From the cell containing the given text, extract its center point as [X, Y] coordinate. 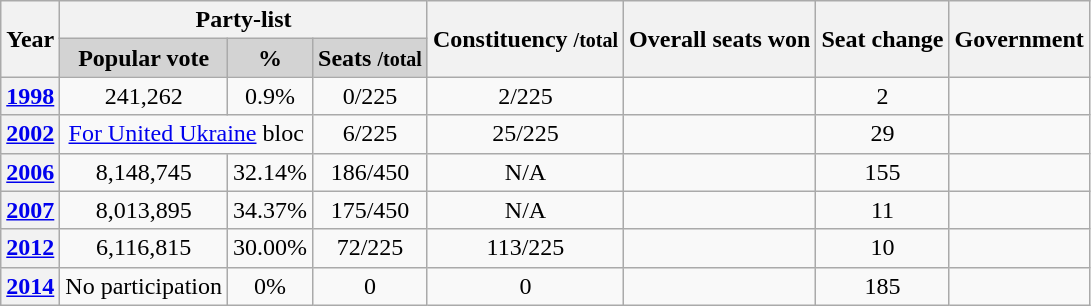
1998 [30, 96]
34.37% [270, 210]
0% [270, 286]
2012 [30, 248]
185 [882, 286]
0/225 [370, 96]
8,013,895 [144, 210]
11 [882, 210]
For United Ukraine bloc [186, 134]
2007 [30, 210]
2014 [30, 286]
241,262 [144, 96]
6,116,815 [144, 248]
Constituency /total [525, 39]
2002 [30, 134]
8,148,745 [144, 172]
30.00% [270, 248]
Seat change [882, 39]
Popular vote [144, 58]
25/225 [525, 134]
29 [882, 134]
72/225 [370, 248]
Party-list [244, 20]
Year [30, 39]
2 [882, 96]
2006 [30, 172]
155 [882, 172]
113/225 [525, 248]
Seats /total [370, 58]
Overall seats won [720, 39]
6/225 [370, 134]
2/225 [525, 96]
186/450 [370, 172]
10 [882, 248]
No participation [144, 286]
32.14% [270, 172]
175/450 [370, 210]
0.9% [270, 96]
Government [1019, 39]
% [270, 58]
